Return the (X, Y) coordinate for the center point of the cell that contains the specified text.  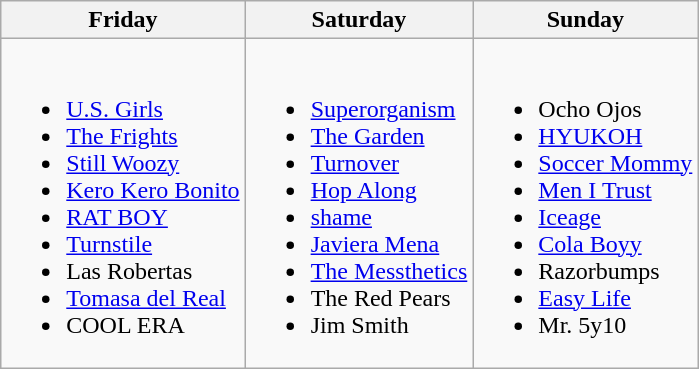
Saturday (359, 20)
Sunday (586, 20)
SuperorganismThe GardenTurnoverHop AlongshameJaviera MenaThe MesstheticsThe Red PearsJim Smith (359, 204)
Ocho OjosHYUKOHSoccer MommyMen I TrustIceageCola BoyyRazorbumpsEasy LifeMr. 5y10 (586, 204)
Friday (123, 20)
U.S. GirlsThe FrightsStill WoozyKero Kero BonitoRAT BOYTurnstileLas RobertasTomasa del RealCOOL ERA (123, 204)
